For the text-containing cell, return its midpoint in [x, y] coordinate format. 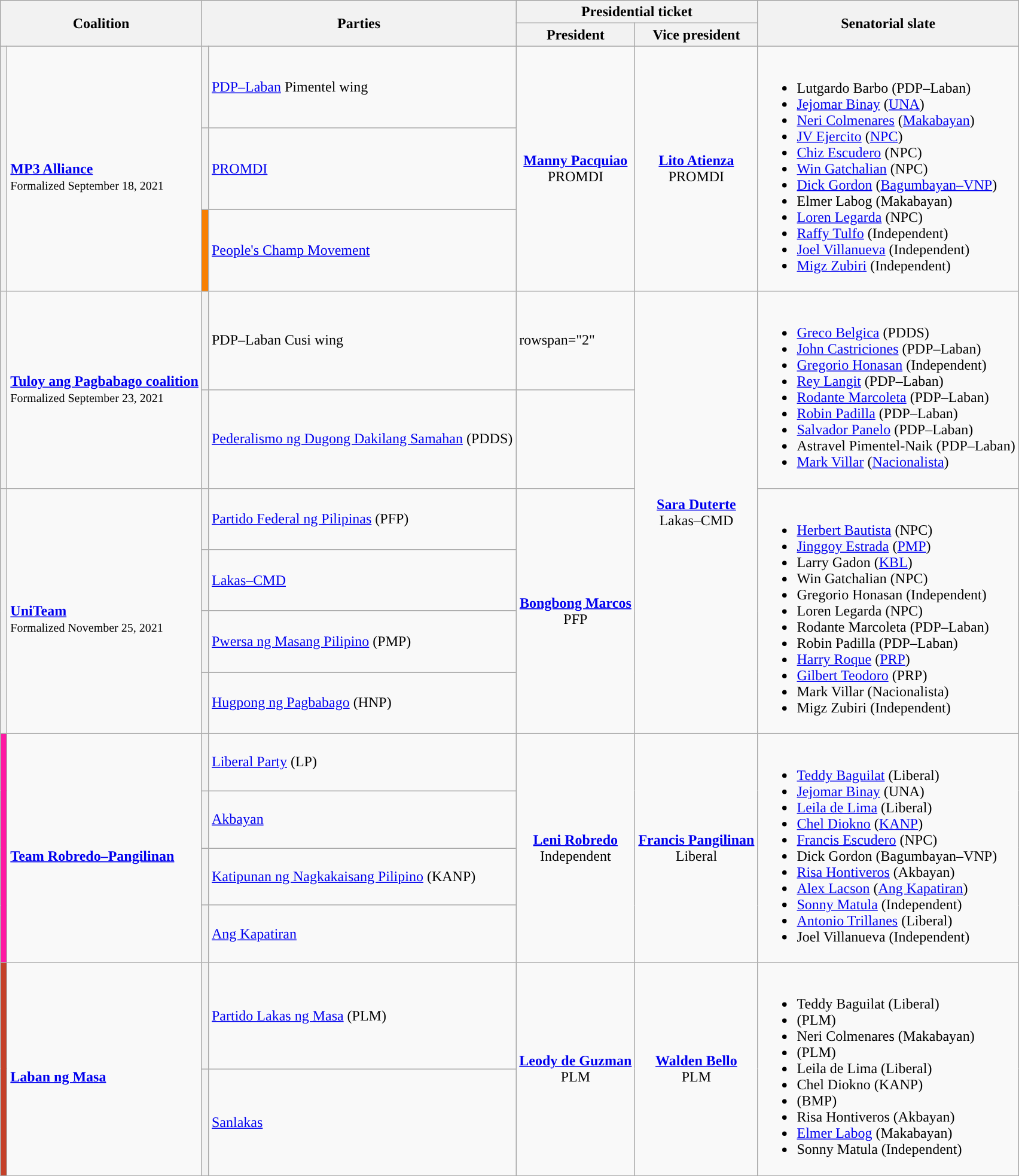
Sanlakas [362, 1122]
Francis PangilinanLiberal [696, 848]
UniTeamFormalized November 25, 2021 [105, 611]
Coalition [102, 23]
Ang Kapatiran [362, 934]
Katipunan ng Nagkakaisang Pilipino (KANP) [362, 877]
Leni RobredoIndependent [575, 848]
PDP–Laban Pimentel wing [362, 87]
Hugpong ng Pagbabago (HNP) [362, 703]
rowspan="2" [575, 341]
PDP–Laban Cusi wing [362, 341]
Partido Lakas ng Masa (PLM) [362, 1016]
Liberal Party (LP) [362, 762]
Vice president [696, 35]
Manny PacquiaoPROMDI [575, 169]
PROMDI [362, 169]
Presidential ticket [637, 12]
Lito AtienzaPROMDI [696, 169]
Tuloy ang Pagbabago coalitionFormalized September 23, 2021 [105, 390]
Walden BelloPLM [696, 1069]
Partido Federal ng Pilipinas (PFP) [362, 519]
Akbayan [362, 819]
Laban ng Masa [105, 1069]
Team Robredo–Pangilinan [105, 848]
Parties [359, 23]
Pederalismo ng Dugong Dakilang Samahan (PDDS) [362, 439]
MP3 AllianceFormalized September 18, 2021 [105, 169]
Senatorial slate [888, 23]
President [575, 35]
Sara DuterteLakas–CMD [696, 512]
People's Champ Movement [362, 250]
Leody de GuzmanPLM [575, 1069]
Bongbong MarcosPFP [575, 611]
Lakas–CMD [362, 580]
Pwersa ng Masang Pilipino (PMP) [362, 641]
